Determine the (X, Y) coordinate at the center of the cell enclosing the given text.  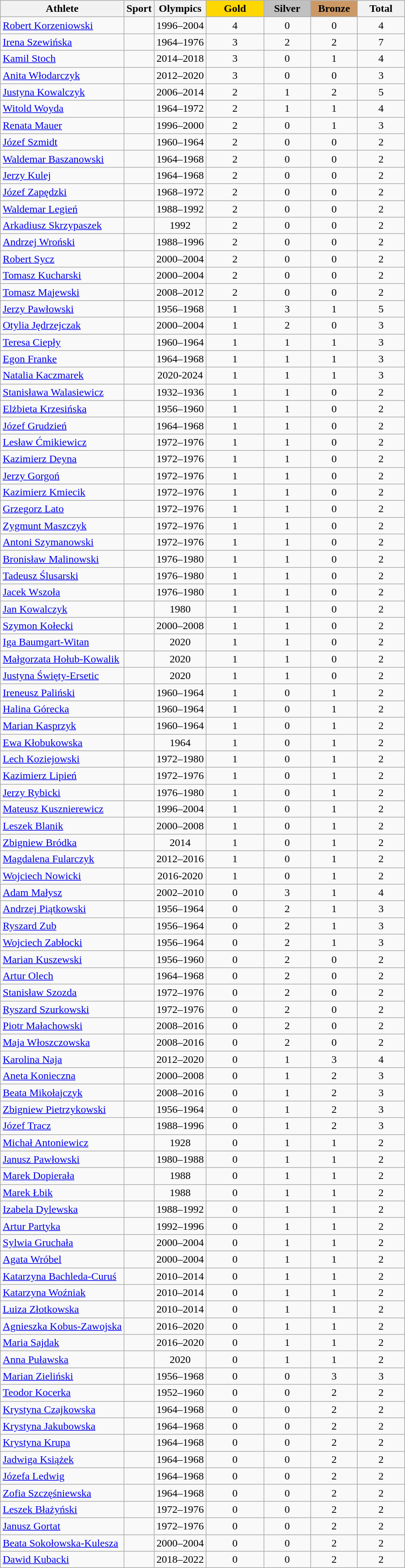
1996–2000 (180, 125)
Anita Włodarczyk (62, 75)
Józefa Ledwig (62, 1476)
Bronisław Malinowski (62, 559)
2020-2024 (180, 375)
Gold (235, 9)
Egon Franke (62, 359)
Marian Kasprzyk (62, 726)
Jan Kowalczyk (62, 609)
Jacek Wszoła (62, 592)
2014 (180, 842)
Maja Włoszczowska (62, 1043)
Mateusz Kusznierewicz (62, 809)
Robert Sycz (62, 259)
Ryszard Zub (62, 926)
2016-2020 (180, 876)
Sport (139, 9)
1992 (180, 226)
Total (381, 9)
Andrzej Piątkowski (62, 909)
Dawid Kubacki (62, 1560)
Zofia Szczęśniewska (62, 1493)
Beata Sokołowska-Kulesza (62, 1543)
Silver (288, 9)
1928 (180, 1143)
Krystyna Jakubowska (62, 1426)
Robert Korzeniowski (62, 25)
Adam Małysz (62, 892)
Wojciech Nowicki (62, 876)
1968–1972 (180, 192)
Stanisław Szozda (62, 992)
Marek Dopierała (62, 1176)
1964 (180, 743)
2014–2018 (180, 59)
Bronze (334, 9)
Jerzy Gorgoń (62, 475)
Kamil Stoch (62, 59)
Tomasz Kucharski (62, 276)
Marian Kuszewski (62, 959)
Piotr Małachowski (62, 1026)
Wojciech Zabłocki (62, 942)
2008–2012 (180, 292)
Ireneusz Paliński (62, 692)
Ryszard Szurkowski (62, 1009)
1964–1972 (180, 109)
Zbigniew Pietrzykowski (62, 1109)
Marian Zieliński (62, 1376)
Antoni Szymanowski (62, 542)
Krystyna Czajkowska (62, 1409)
1992–1996 (180, 1226)
2012–2016 (180, 859)
Kazimierz Kmiecik (62, 492)
Janusz Gortat (62, 1526)
Agnieszka Kobus-Zawojska (62, 1326)
Anna Puławska (62, 1359)
Lesław Ćmikiewicz (62, 442)
Józef Tracz (62, 1126)
Józef Zapędzki (62, 192)
1980 (180, 609)
Teresa Ciepły (62, 342)
Marek Łbik (62, 1193)
Karolina Naja (62, 1059)
Szymon Kołecki (62, 626)
Tadeusz Ślusarski (62, 576)
Luiza Złotkowska (62, 1310)
Jerzy Pawłowski (62, 309)
Ewa Kłobukowska (62, 743)
Teodor Kocerka (62, 1393)
Renata Mauer (62, 125)
Grzegorz Lato (62, 509)
Jadwiga Książek (62, 1459)
2002–2010 (180, 892)
Małgorzata Hołub-Kowalik (62, 659)
Katarzyna Woźniak (62, 1293)
Izabela Dylewska (62, 1209)
1932–1936 (180, 392)
1980–1988 (180, 1159)
Kazimierz Deyna (62, 459)
Katarzyna Bachleda-Curuś (62, 1276)
2006–2014 (180, 92)
1972–1980 (180, 759)
Michał Antoniewicz (62, 1143)
Jerzy Kulej (62, 175)
Beata Mikołajczyk (62, 1093)
Otylia Jędrzejczak (62, 326)
Stanisława Walasiewicz (62, 392)
2018–2022 (180, 1560)
Artur Olech (62, 976)
Magdalena Fularczyk (62, 859)
Janusz Pawłowski (62, 1159)
Halina Górecka (62, 709)
Kazimierz Lipień (62, 776)
Sylwia Gruchała (62, 1242)
Andrzej Wroński (62, 242)
Leszek Blanik (62, 826)
Witold Woyda (62, 109)
Iga Baumgart-Witan (62, 642)
Aneta Konieczna (62, 1076)
Athlete (62, 9)
7 (381, 42)
Tomasz Majewski (62, 292)
Artur Partyka (62, 1226)
Waldemar Baszanowski (62, 159)
Zygmunt Maszczyk (62, 526)
Arkadiusz Skrzypaszek (62, 226)
Józef Szmidt (62, 142)
Justyna Święty-Ersetic (62, 676)
Agata Wróbel (62, 1259)
Lech Koziejowski (62, 759)
Leszek Błażyński (62, 1509)
Natalia Kaczmarek (62, 375)
Waldemar Legień (62, 209)
Zbigniew Bródka (62, 842)
Józef Grudzień (62, 425)
Olympics (180, 9)
Krystyna Krupa (62, 1443)
1952–1960 (180, 1393)
1964–1976 (180, 42)
Maria Sajdak (62, 1343)
Justyna Kowalczyk (62, 92)
Irena Szewińska (62, 42)
Elżbieta Krzesińska (62, 409)
Jerzy Rybicki (62, 793)
